Provide the (x, y) coordinate of the cell's center where the given text is located.  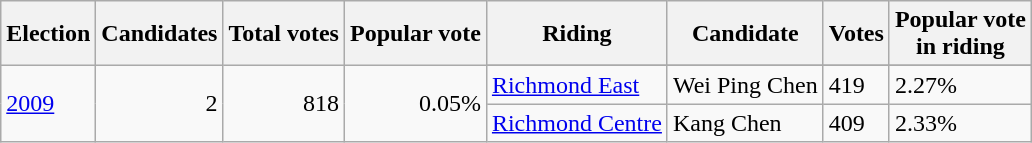
419 (856, 85)
Candidates (160, 34)
409 (856, 123)
Richmond Centre (576, 123)
Riding (576, 34)
Total votes (284, 34)
2009 (48, 104)
Election (48, 34)
Richmond East (576, 85)
2.27% (960, 85)
Popular vote (415, 34)
0.05% (415, 104)
Wei Ping Chen (745, 85)
2.33% (960, 123)
Candidate (745, 34)
818 (284, 104)
Popular votein riding (960, 34)
Votes (856, 34)
Kang Chen (745, 123)
2 (160, 104)
